Detect which cell encompasses the target text, then output its [x, y] center coordinate. 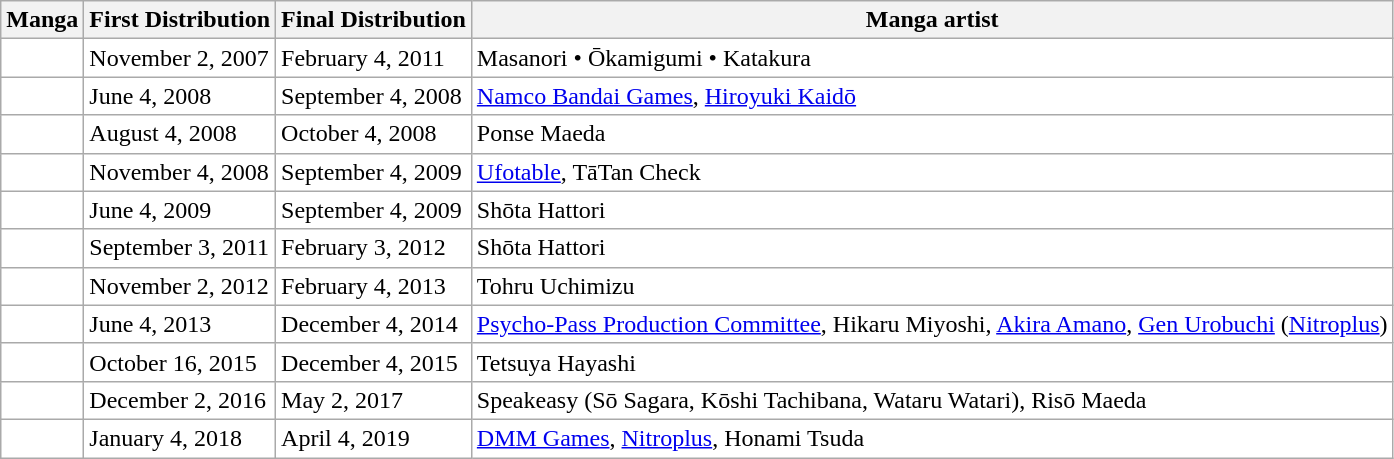
August 4, 2008 [180, 134]
November 2, 2012 [180, 286]
December 4, 2015 [374, 362]
Ponse Maeda [932, 134]
October 4, 2008 [374, 134]
April 4, 2019 [374, 438]
Masanori • Ōkamigumi • Katakura [932, 58]
Manga artist [932, 20]
December 4, 2014 [374, 324]
First Distribution [180, 20]
June 4, 2013 [180, 324]
Manga [42, 20]
Ufotable, TāTan Check [932, 172]
October 16, 2015 [180, 362]
June 4, 2008 [180, 96]
Final Distribution [374, 20]
February 4, 2013 [374, 286]
November 4, 2008 [180, 172]
Tetsuya Hayashi [932, 362]
DMM Games, Nitroplus, Honami Tsuda [932, 438]
Tohru Uchimizu [932, 286]
December 2, 2016 [180, 400]
February 3, 2012 [374, 248]
September 3, 2011 [180, 248]
Psycho-Pass Production Committee, Hikaru Miyoshi, Akira Amano, Gen Urobuchi (Nitroplus) [932, 324]
February 4, 2011 [374, 58]
Speakeasy (Sō Sagara, Kōshi Tachibana, Wataru Watari), Risō Maeda [932, 400]
January 4, 2018 [180, 438]
June 4, 2009 [180, 210]
Namco Bandai Games, Hiroyuki Kaidō [932, 96]
May 2, 2017 [374, 400]
November 2, 2007 [180, 58]
September 4, 2008 [374, 96]
